Locate the cell with the specified text and output its [X, Y] center coordinate. 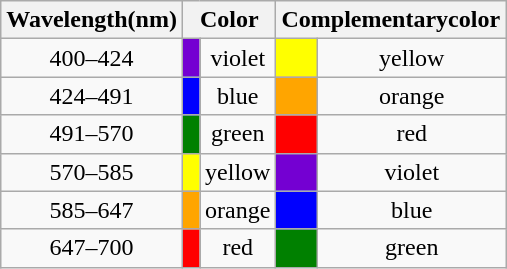
647–700 [92, 248]
424–491 [92, 96]
585–647 [92, 210]
Wavelength(nm) [92, 20]
400–424 [92, 58]
491–570 [92, 134]
Color [228, 20]
570–585 [92, 172]
Complementarycolor [391, 20]
